From the cell containing the given text, extract its center point as (X, Y) coordinate. 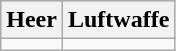
Heer (32, 20)
Luftwaffe (118, 20)
